Capture the cell that displays the provided text and extract its (X, Y) central coordinate. 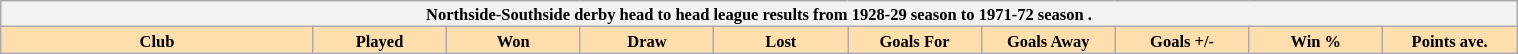
Points ave. (1450, 40)
Goals For (915, 40)
Win % (1316, 40)
Goals Away (1048, 40)
Club (156, 40)
Northside-Southside derby head to head league results from 1928-29 season to 1971-72 season . (758, 14)
Played (380, 40)
Lost (781, 40)
Goals +/- (1182, 40)
Won (513, 40)
Draw (647, 40)
